Search for the cell housing the specified text and yield its (x, y) center coordinate. 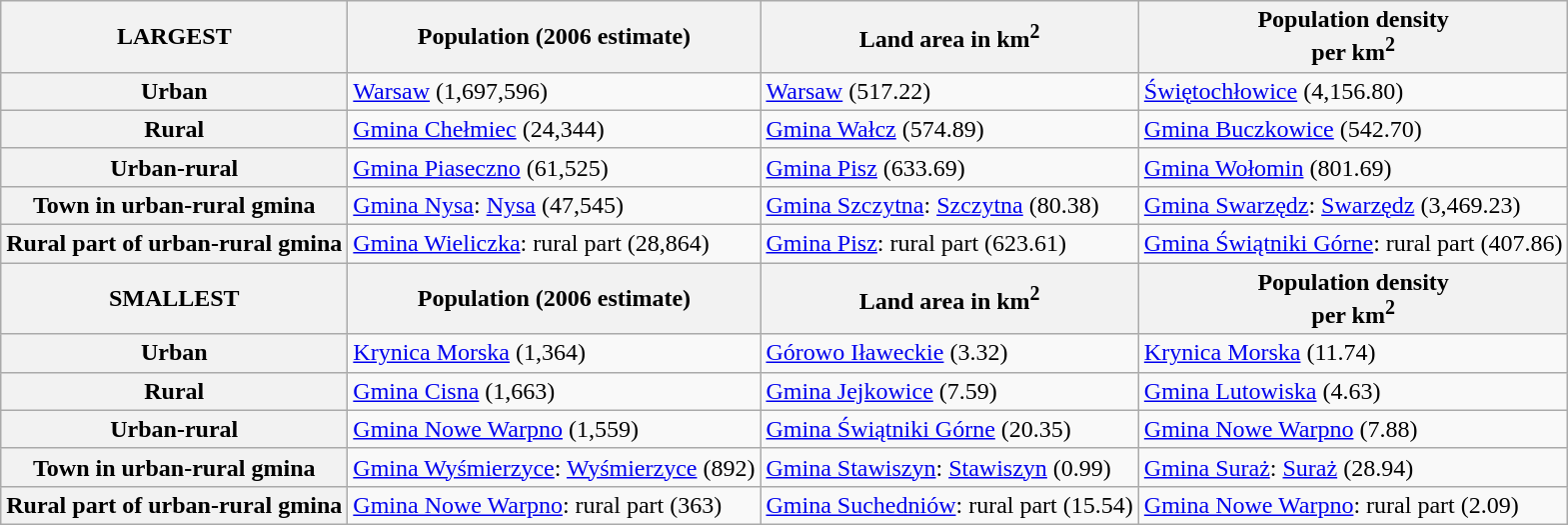
Gmina Jejkowice (7.59) (949, 391)
Górowo Iławeckie (3.32) (949, 353)
Gmina Buczkowice (542.70) (1353, 129)
Gmina Świątniki Górne (20.35) (949, 429)
Gmina Nowe Warpno (1,559) (554, 429)
Krynica Morska (11.74) (1353, 353)
Gmina Cisna (1,663) (554, 391)
Warsaw (517.22) (949, 91)
Gmina Pisz (633.69) (949, 167)
Gmina Swarzędz: Swarzędz (3,469.23) (1353, 205)
Gmina Wołomin (801.69) (1353, 167)
LARGEST (174, 37)
Gmina Stawiszyn: Stawiszyn (0.99) (949, 467)
Gmina Lutowiska (4.63) (1353, 391)
Krynica Morska (1,364) (554, 353)
Gmina Nowe Warpno: rural part (363) (554, 505)
Gmina Szczytna: Szczytna (80.38) (949, 205)
Gmina Nowe Warpno: rural part (2.09) (1353, 505)
Gmina Piaseczno (61,525) (554, 167)
Gmina Nowe Warpno (7.88) (1353, 429)
Warsaw (1,697,596) (554, 91)
Gmina Suraż: Suraż (28.94) (1353, 467)
Gmina Pisz: rural part (623.61) (949, 244)
Gmina Wyśmierzyce: Wyśmierzyce (892) (554, 467)
Gmina Chełmiec (24,344) (554, 129)
Gmina Wałcz (574.89) (949, 129)
Świętochłowice (4,156.80) (1353, 91)
SMALLEST (174, 299)
Gmina Wieliczka: rural part (28,864) (554, 244)
Gmina Suchedniów: rural part (15.54) (949, 505)
Gmina Nysa: Nysa (47,545) (554, 205)
Gmina Świątniki Górne: rural part (407.86) (1353, 244)
